Output the [x, y] coordinate of the center of the cell containing the given text.  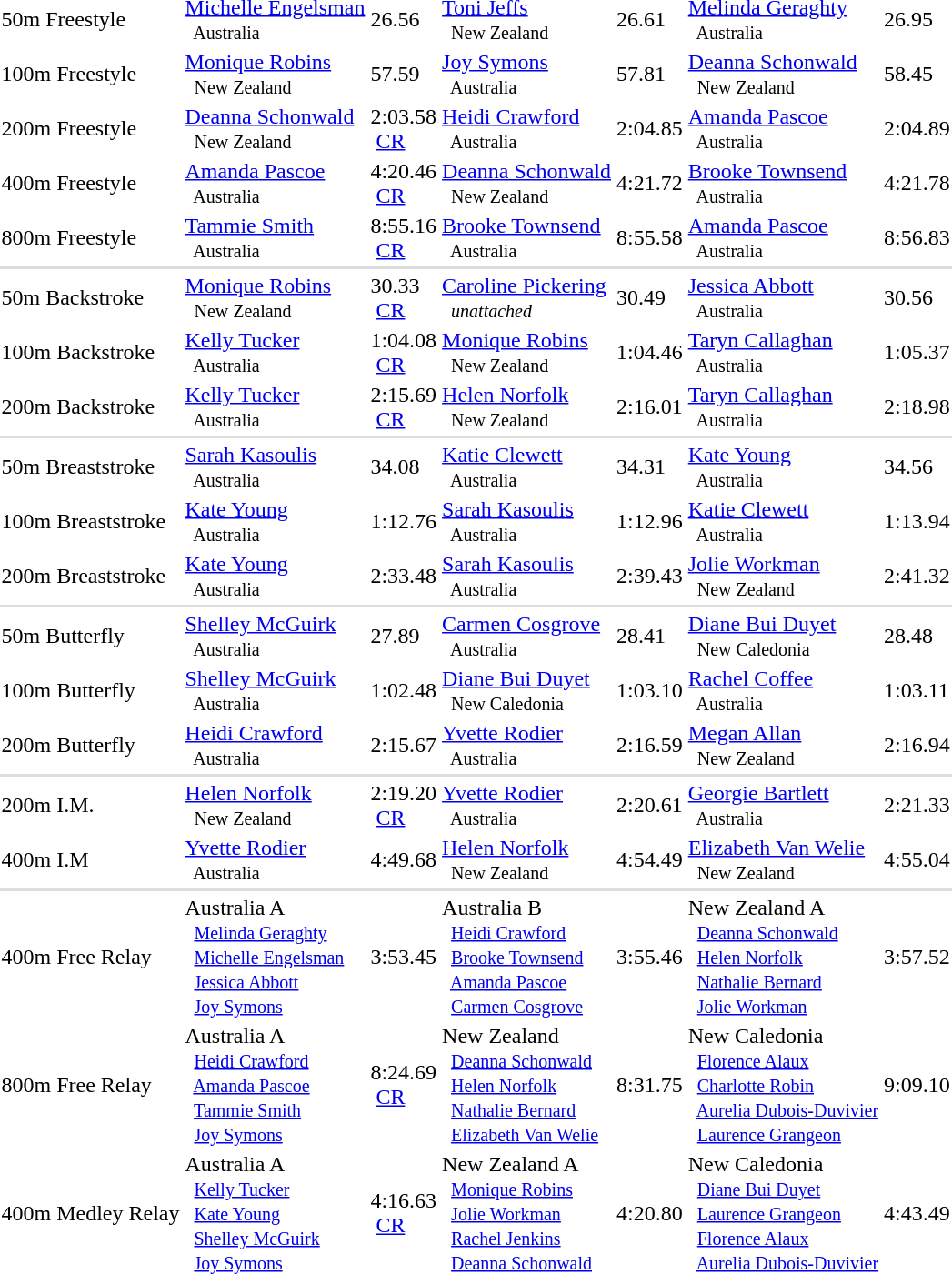
Caroline Pickering unattached [527, 298]
2:04.85 [650, 129]
1:05.37 [917, 353]
Jessica Abbott Australia [783, 298]
200m Breaststroke [91, 577]
Tammie Smith Australia [275, 238]
100m Butterfly [91, 691]
2:18.98 [917, 407]
Georgie Bartlett Australia [783, 806]
4:20.46 CR [404, 184]
30.33 CR [404, 298]
New Zealand A Deanna Schonwald Helen Norfolk Nathalie Bernard Jolie Workman [783, 957]
2:15.67 [404, 746]
2:04.89 [917, 129]
Megan Allan New Zealand [783, 746]
58.45 [917, 75]
8:55.16 CR [404, 238]
200m I.M. [91, 806]
New Zealand Deanna Schonwald Helen Norfolk Nathalie Bernard Elizabeth Van Welie [527, 1085]
400m Freestyle [91, 184]
1:02.48 [404, 691]
8:56.83 [917, 238]
2:03.58 CR [404, 129]
800m Free Relay [91, 1085]
27.89 [404, 637]
2:20.61 [650, 806]
200m Freestyle [91, 129]
3:57.52 [917, 957]
1:12.76 [404, 522]
34.31 [650, 467]
100m Backstroke [91, 353]
34.08 [404, 467]
100m Freestyle [91, 75]
100m Breaststroke [91, 522]
400m I.M [91, 860]
28.41 [650, 637]
4:55.04 [917, 860]
4:54.49 [650, 860]
57.59 [404, 75]
2:39.43 [650, 577]
1:03.11 [917, 691]
30.56 [917, 298]
34.56 [917, 467]
200m Backstroke [91, 407]
4:49.68 [404, 860]
Carmen Cosgrove Australia [527, 637]
Joy Symons Australia [527, 75]
200m Butterfly [91, 746]
Rachel Coffee Australia [783, 691]
400m Free Relay [91, 957]
1:12.96 [650, 522]
50m Backstroke [91, 298]
1:04.08 CR [404, 353]
1:13.94 [917, 522]
2:16.59 [650, 746]
8:31.75 [650, 1085]
9:09.10 [917, 1085]
2:19.20 CR [404, 806]
2:16.01 [650, 407]
1:04.46 [650, 353]
2:33.48 [404, 577]
Australia B Heidi Crawford Brooke Townsend Amanda Pascoe Carmen Cosgrove [527, 957]
2:21.33 [917, 806]
3:53.45 [404, 957]
8:24.69 CR [404, 1085]
2:15.69 CR [404, 407]
4:21.78 [917, 184]
50m Breaststroke [91, 467]
2:16.94 [917, 746]
Jolie Workman New Zealand [783, 577]
28.48 [917, 637]
New Caledonia Florence Alaux Charlotte Robin Aurelia Dubois-Duvivier Laurence Grangeon [783, 1085]
57.81 [650, 75]
Australia A Heidi Crawford Amanda Pascoe Tammie Smith Joy Symons [275, 1085]
30.49 [650, 298]
50m Butterfly [91, 637]
800m Freestyle [91, 238]
8:55.58 [650, 238]
3:55.46 [650, 957]
1:03.10 [650, 691]
Australia A Melinda Geraghty Michelle Engelsman Jessica Abbott Joy Symons [275, 957]
Elizabeth Van Welie New Zealand [783, 860]
2:41.32 [917, 577]
4:21.72 [650, 184]
